Locate the cell with the specified text and output its [X, Y] center coordinate. 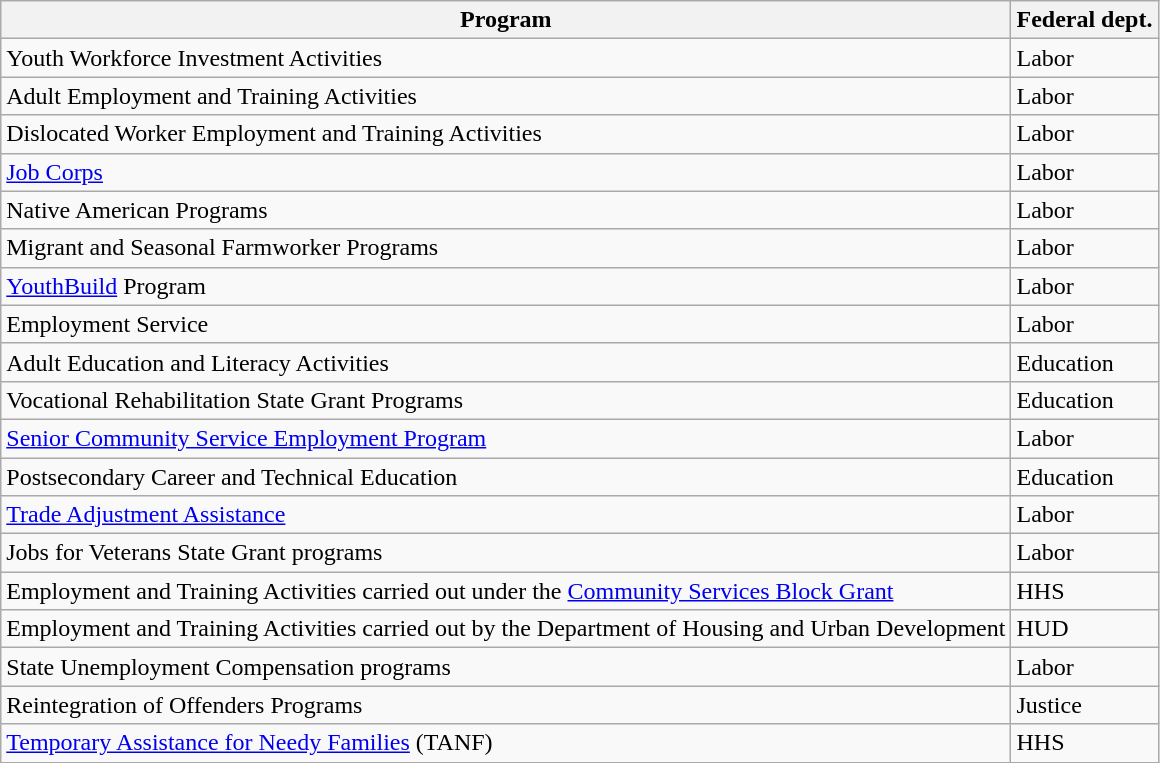
Senior Community Service Employment Program [506, 438]
Job Corps [506, 172]
Employment Service [506, 324]
Youth Workforce Investment Activities [506, 58]
Dislocated Worker Employment and Training Activities [506, 134]
Trade Adjustment Assistance [506, 515]
Temporary Assistance for Needy Families (TANF) [506, 743]
State Unemployment Compensation programs [506, 667]
Native American Programs [506, 210]
Federal dept. [1084, 20]
Adult Employment and Training Activities [506, 96]
Jobs for Veterans State Grant programs [506, 553]
Employment and Training Activities carried out under the Community Services Block Grant [506, 591]
Adult Education and Literacy Activities [506, 362]
Migrant and Seasonal Farmworker Programs [506, 248]
Reintegration of Offenders Programs [506, 705]
Vocational Rehabilitation State Grant Programs [506, 400]
HUD [1084, 629]
Postsecondary Career and Technical Education [506, 477]
YouthBuild Program [506, 286]
Program [506, 20]
Employment and Training Activities carried out by the Department of Housing and Urban Development [506, 629]
Justice [1084, 705]
